Output the (X, Y) coordinate of the center of the cell containing the given text.  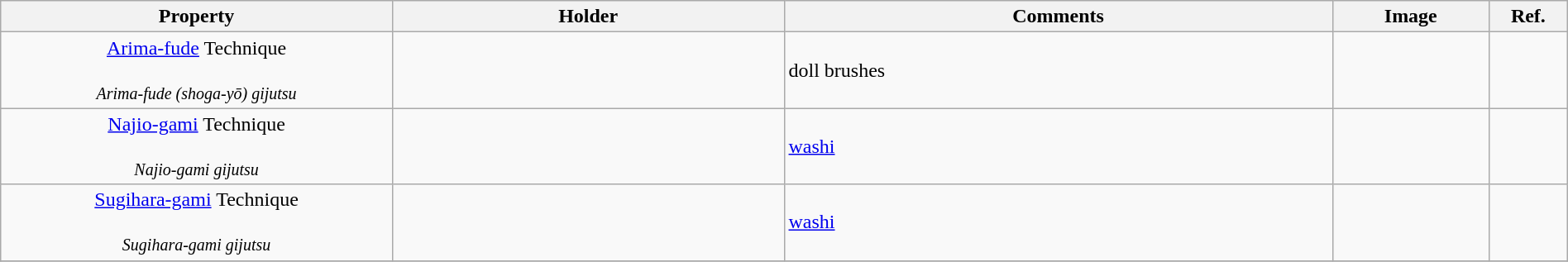
Comments (1059, 17)
Property (197, 17)
Arima-fude TechniqueArima-fude (shoga-yō) gijutsu (197, 70)
Holder (588, 17)
Sugihara-gami TechniqueSugihara-gami gijutsu (197, 222)
doll brushes (1059, 70)
Image (1411, 17)
Ref. (1528, 17)
Najio-gami TechniqueNajio-gami gijutsu (197, 146)
